Detect which cell encompasses the target text, then output its [X, Y] center coordinate. 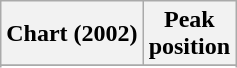
Chart (2002) [72, 34]
Peakposition [189, 34]
